Determine the [X, Y] coordinate at the center of the cell enclosing the given text.  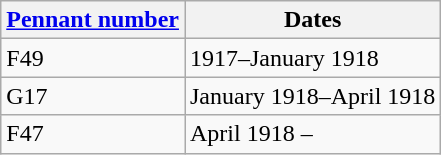
F49 [93, 58]
1917–January 1918 [312, 58]
April 1918 – [312, 134]
G17 [93, 96]
F47 [93, 134]
Dates [312, 20]
January 1918–April 1918 [312, 96]
Pennant number [93, 20]
